Extract the (X, Y) coordinate from the center of the cell holding the provided text.  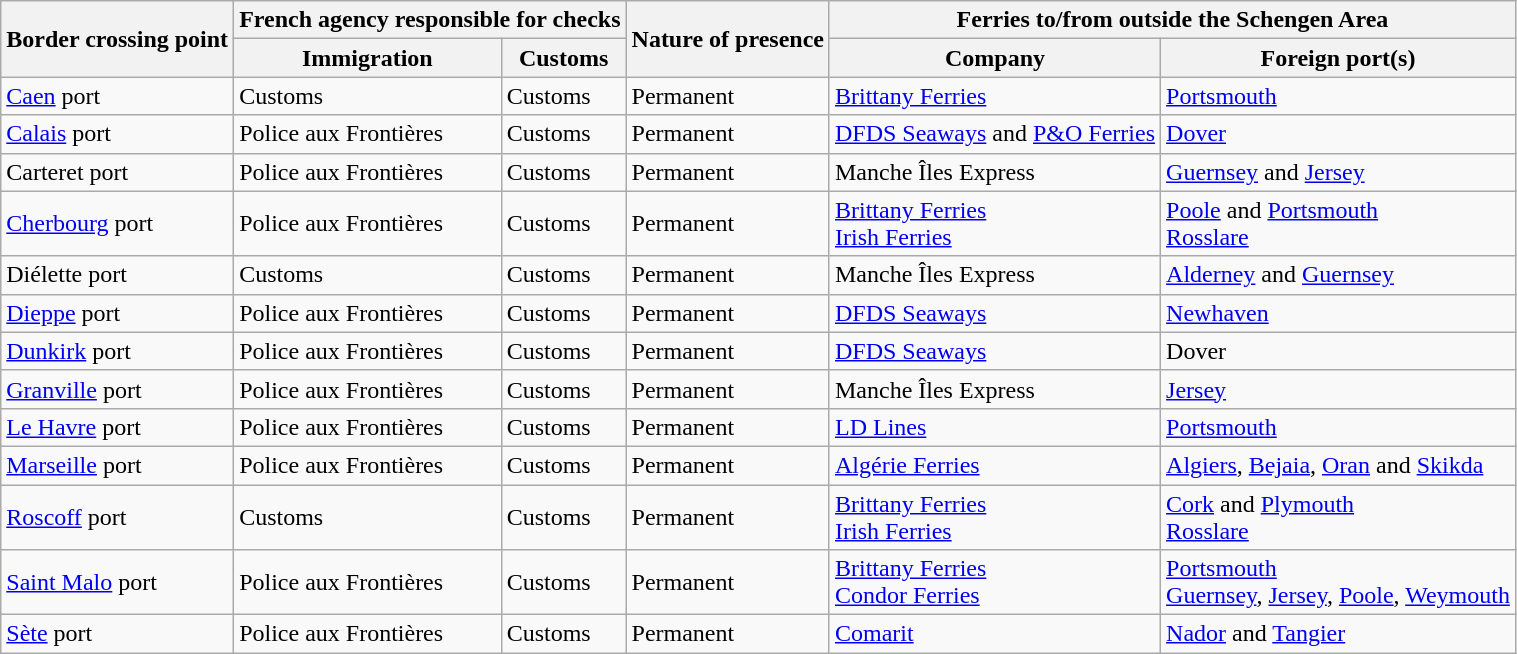
Cork and PlymouthRosslare (1338, 516)
Sète port (118, 634)
Foreign port(s) (1338, 58)
Dieppe port (118, 313)
Saint Malo port (118, 582)
French agency responsible for checks (430, 20)
Dunkirk port (118, 351)
Granville port (118, 389)
Comarit (994, 634)
Alderney and Guernsey (1338, 275)
Le Havre port (118, 427)
Guernsey and Jersey (1338, 172)
Algérie Ferries (994, 465)
Calais port (118, 134)
Jersey (1338, 389)
Newhaven (1338, 313)
Algiers, Bejaia, Oran and Skikda (1338, 465)
Nador and Tangier (1338, 634)
Roscoff port (118, 516)
Cherbourg port (118, 224)
Carteret port (118, 172)
Company (994, 58)
Immigration (368, 58)
Nature of presence (728, 39)
Diélette port (118, 275)
Brittany Ferries (994, 96)
DFDS Seaways and P&O Ferries (994, 134)
Caen port (118, 96)
Marseille port (118, 465)
Brittany FerriesCondor Ferries (994, 582)
Ferries to/from outside the Schengen Area (1172, 20)
PortsmouthGuernsey, Jersey, Poole, Weymouth (1338, 582)
Poole and PortsmouthRosslare (1338, 224)
Border crossing point (118, 39)
LD Lines (994, 427)
